From the cell containing the given text, extract its center point as (X, Y) coordinate. 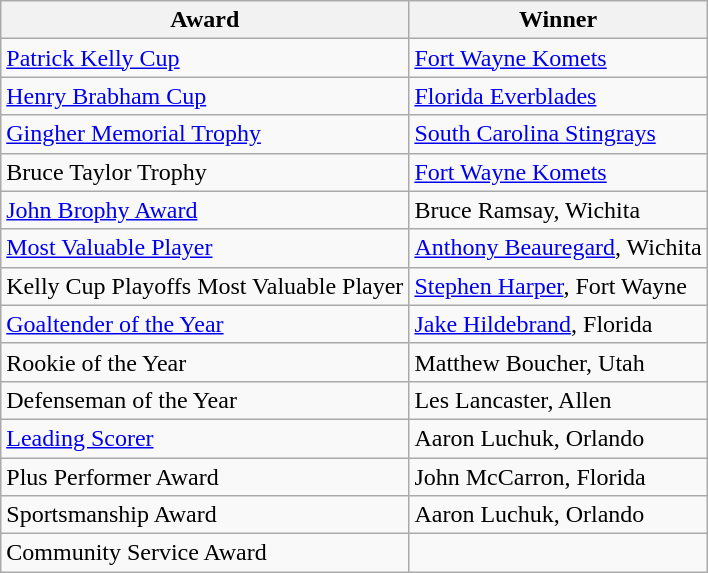
Defenseman of the Year (205, 400)
John Brophy Award (205, 210)
Stephen Harper, Fort Wayne (558, 286)
Rookie of the Year (205, 362)
Sportsmanship Award (205, 515)
Kelly Cup Playoffs Most Valuable Player (205, 286)
Les Lancaster, Allen (558, 400)
Winner (558, 20)
Patrick Kelly Cup (205, 58)
John McCarron, Florida (558, 477)
Bruce Ramsay, Wichita (558, 210)
Community Service Award (205, 553)
Most Valuable Player (205, 248)
Plus Performer Award (205, 477)
Goaltender of the Year (205, 324)
Bruce Taylor Trophy (205, 172)
Award (205, 20)
South Carolina Stingrays (558, 134)
Matthew Boucher, Utah (558, 362)
Jake Hildebrand, Florida (558, 324)
Henry Brabham Cup (205, 96)
Leading Scorer (205, 438)
Florida Everblades (558, 96)
Gingher Memorial Trophy (205, 134)
Anthony Beauregard, Wichita (558, 248)
